Detect which cell encompasses the target text, then output its (X, Y) center coordinate. 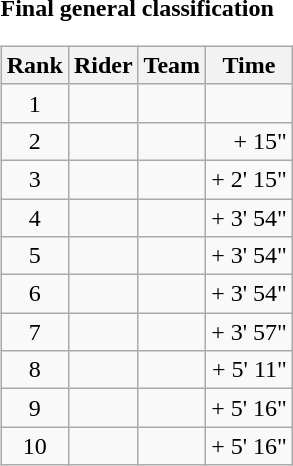
4 (34, 217)
+ 3' 57" (250, 332)
+ 15" (250, 141)
1 (34, 103)
8 (34, 370)
Time (250, 65)
3 (34, 179)
+ 2' 15" (250, 179)
Rank (34, 65)
Team (172, 65)
+ 5' 11" (250, 370)
5 (34, 256)
6 (34, 294)
7 (34, 332)
10 (34, 446)
Rider (103, 65)
2 (34, 141)
9 (34, 408)
